Capture the cell that displays the provided text and extract its [X, Y] central coordinate. 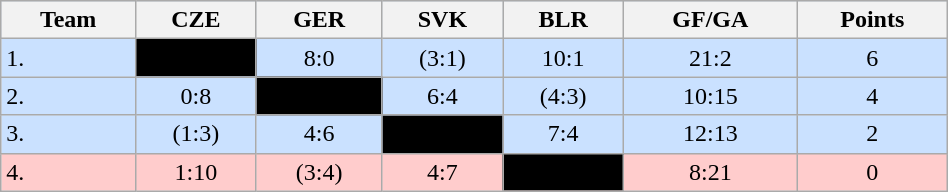
GER [319, 20]
(3:4) [319, 172]
2. [68, 96]
CZE [196, 20]
SVK [442, 20]
12:13 [710, 134]
3. [68, 134]
GF/GA [710, 20]
4. [68, 172]
Team [68, 20]
(3:1) [442, 58]
8:0 [319, 58]
BLR [564, 20]
10:1 [564, 58]
2 [872, 134]
7:4 [564, 134]
Points [872, 20]
4:7 [442, 172]
6:4 [442, 96]
4:6 [319, 134]
8:21 [710, 172]
0 [872, 172]
4 [872, 96]
(4:3) [564, 96]
0:8 [196, 96]
(1:3) [196, 134]
1. [68, 58]
6 [872, 58]
1:10 [196, 172]
10:15 [710, 96]
21:2 [710, 58]
